Locate the cell with the specified text and output its [x, y] center coordinate. 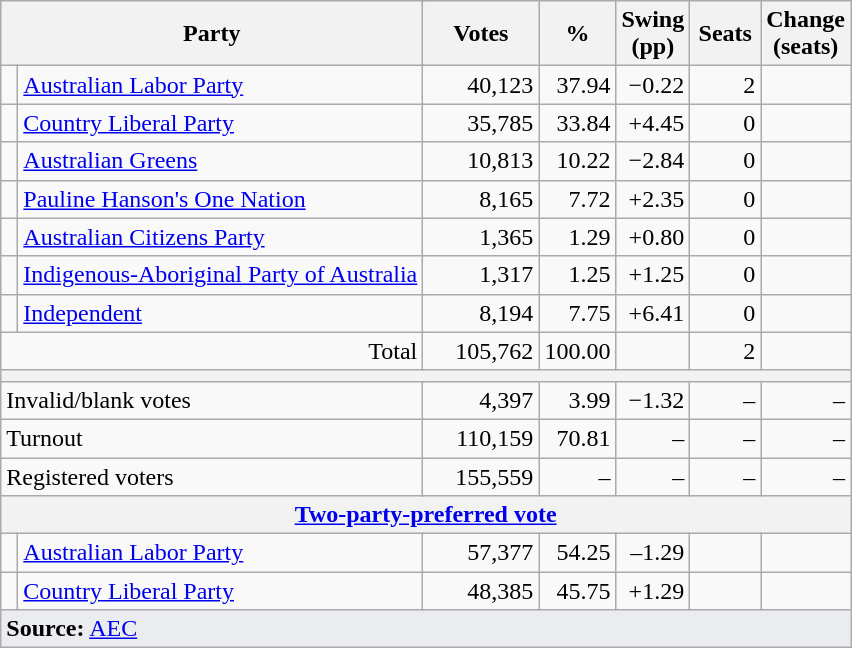
10,813 [481, 161]
−1.32 [653, 400]
1,317 [481, 275]
Independent [220, 313]
Swing (pp) [653, 34]
+1.29 [653, 591]
+6.41 [653, 313]
+2.35 [653, 199]
1,365 [481, 237]
7.75 [578, 313]
Indigenous-Aboriginal Party of Australia [220, 275]
8,194 [481, 313]
+0.80 [653, 237]
Australian Citizens Party [220, 237]
% [578, 34]
40,123 [481, 85]
Total [212, 351]
Registered voters [212, 477]
110,159 [481, 438]
+4.45 [653, 123]
Party [212, 34]
105,762 [481, 351]
1.29 [578, 237]
−0.22 [653, 85]
Turnout [212, 438]
Invalid/blank votes [212, 400]
Australian Greens [220, 161]
70.81 [578, 438]
Two-party-preferred vote [426, 515]
Source: AEC [426, 629]
35,785 [481, 123]
33.84 [578, 123]
3.99 [578, 400]
7.72 [578, 199]
48,385 [481, 591]
57,377 [481, 553]
Votes [481, 34]
54.25 [578, 553]
Seats [726, 34]
1.25 [578, 275]
45.75 [578, 591]
4,397 [481, 400]
37.94 [578, 85]
10.22 [578, 161]
+1.25 [653, 275]
–1.29 [653, 553]
Change (seats) [806, 34]
100.00 [578, 351]
−2.84 [653, 161]
155,559 [481, 477]
Pauline Hanson's One Nation [220, 199]
8,165 [481, 199]
